Detect which cell encompasses the target text, then output its (X, Y) center coordinate. 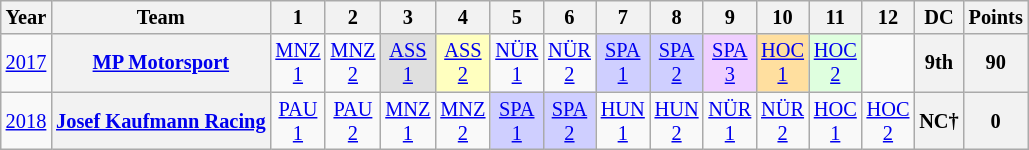
90 (996, 63)
1 (298, 17)
0 (996, 121)
2017 (26, 63)
HUN2 (677, 121)
ASS2 (462, 63)
7 (623, 17)
4 (462, 17)
Team (160, 17)
6 (570, 17)
NC† (938, 121)
8 (677, 17)
SPA3 (730, 63)
5 (516, 17)
Points (996, 17)
Year (26, 17)
Josef Kaufmann Racing (160, 121)
3 (408, 17)
ASS1 (408, 63)
2 (352, 17)
11 (836, 17)
PAU1 (298, 121)
PAU2 (352, 121)
MP Motorsport (160, 63)
HUN1 (623, 121)
2018 (26, 121)
9 (730, 17)
10 (782, 17)
9th (938, 63)
DC (938, 17)
12 (888, 17)
